Search for the cell housing the specified text and yield its [x, y] center coordinate. 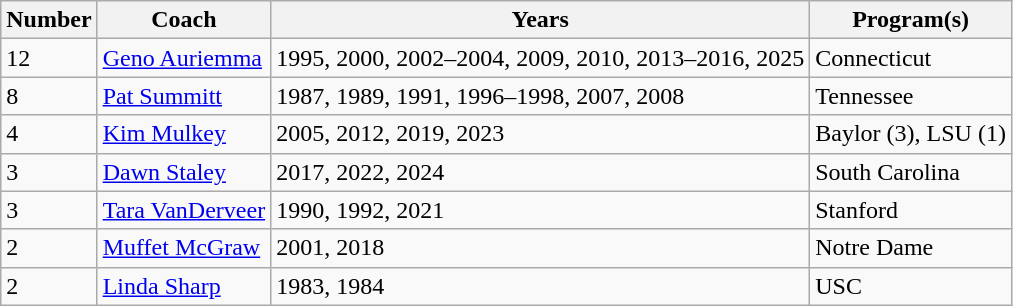
Stanford [911, 210]
2017, 2022, 2024 [540, 172]
Linda Sharp [184, 286]
Number [49, 20]
Connecticut [911, 58]
Pat Summitt [184, 96]
1987, 1989, 1991, 1996–1998, 2007, 2008 [540, 96]
1983, 1984 [540, 286]
4 [49, 134]
Baylor (3), LSU (1) [911, 134]
2005, 2012, 2019, 2023 [540, 134]
USC [911, 286]
Kim Mulkey [184, 134]
Muffet McGraw [184, 248]
Notre Dame [911, 248]
12 [49, 58]
1990, 1992, 2021 [540, 210]
Dawn Staley [184, 172]
2001, 2018 [540, 248]
South Carolina [911, 172]
Years [540, 20]
Program(s) [911, 20]
Tara VanDerveer [184, 210]
Geno Auriemma [184, 58]
1995, 2000, 2002–2004, 2009, 2010, 2013–2016, 2025 [540, 58]
8 [49, 96]
Coach [184, 20]
Tennessee [911, 96]
